Scan for the cell matching the given text and deliver its (X, Y) coordinate at center. 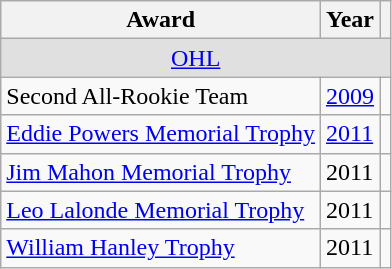
OHL (196, 58)
Second All-Rookie Team (161, 96)
Award (161, 20)
2009 (350, 96)
William Hanley Trophy (161, 248)
Eddie Powers Memorial Trophy (161, 134)
Leo Lalonde Memorial Trophy (161, 210)
Year (350, 20)
Jim Mahon Memorial Trophy (161, 172)
